Pinpoint the cell where the given text exists, returning its [X, Y] midpoint coordinate. 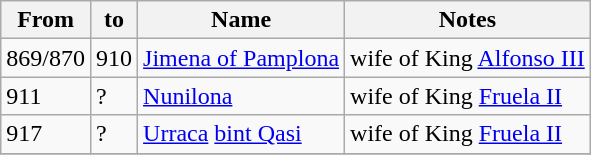
910 [114, 58]
Jimena of Pamplona [242, 58]
to [114, 20]
Name [242, 20]
869/870 [46, 58]
Notes [468, 20]
911 [46, 96]
Nunilona [242, 96]
917 [46, 134]
wife of King Alfonso III [468, 58]
From [46, 20]
Urraca bint Qasi [242, 134]
